Detect which cell encompasses the target text, then output its [x, y] center coordinate. 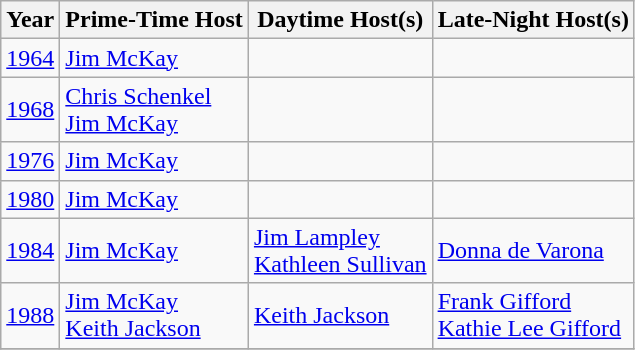
Jim McKayKeith Jackson [154, 316]
1968 [30, 110]
1988 [30, 316]
1984 [30, 250]
Year [30, 20]
Late-Night Host(s) [533, 20]
Daytime Host(s) [340, 20]
Prime-Time Host [154, 20]
1976 [30, 161]
1964 [30, 58]
Keith Jackson [340, 316]
Chris SchenkelJim McKay [154, 110]
Frank GiffordKathie Lee Gifford [533, 316]
Donna de Varona [533, 250]
1980 [30, 199]
Jim LampleyKathleen Sullivan [340, 250]
